Determine the [X, Y] coordinate at the center of the cell enclosing the given text.  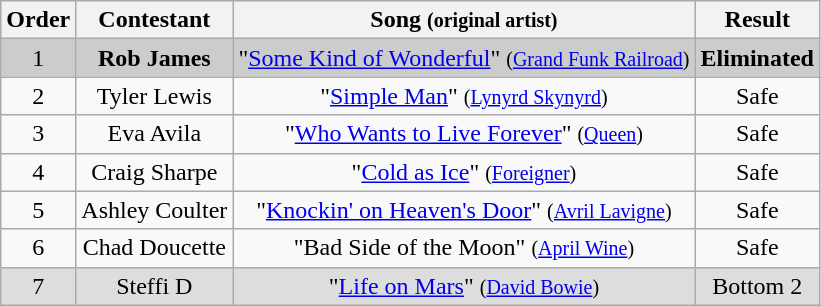
Steffi D [154, 286]
7 [38, 286]
Contestant [154, 20]
Eva Avila [154, 134]
1 [38, 58]
2 [38, 96]
"Cold as Ice" (Foreigner) [464, 172]
"Life on Mars" (David Bowie) [464, 286]
Song (original artist) [464, 20]
Rob James [154, 58]
Chad Doucette [154, 248]
Result [757, 20]
"Knockin' on Heaven's Door" (Avril Lavigne) [464, 210]
5 [38, 210]
3 [38, 134]
"Simple Man" (Lynyrd Skynyrd) [464, 96]
4 [38, 172]
Eliminated [757, 58]
Order [38, 20]
6 [38, 248]
Ashley Coulter [154, 210]
"Who Wants to Live Forever" (Queen) [464, 134]
"Bad Side of the Moon" (April Wine) [464, 248]
"Some Kind of Wonderful" (Grand Funk Railroad) [464, 58]
Craig Sharpe [154, 172]
Tyler Lewis [154, 96]
Bottom 2 [757, 286]
